Return the [x, y] coordinate for the center point of the cell that contains the specified text.  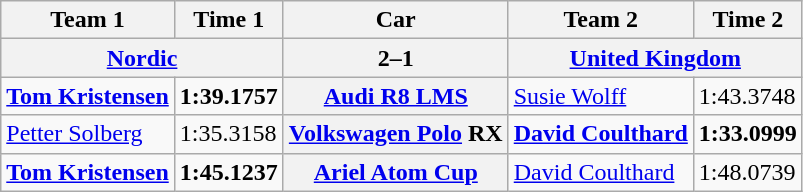
1:39.1757 [228, 96]
Susie Wolff [600, 96]
United Kingdom [655, 58]
Time 2 [748, 20]
Audi R8 LMS [396, 96]
Team 1 [88, 20]
Team 2 [600, 20]
1:43.3748 [748, 96]
Car [396, 20]
Nordic [142, 58]
1:35.3158 [228, 134]
1:48.0739 [748, 172]
Ariel Atom Cup [396, 172]
Time 1 [228, 20]
2–1 [396, 58]
1:33.0999 [748, 134]
1:45.1237 [228, 172]
Volkswagen Polo RX [396, 134]
Petter Solberg [88, 134]
